Return the [x, y] coordinate for the center point of the cell that contains the specified text.  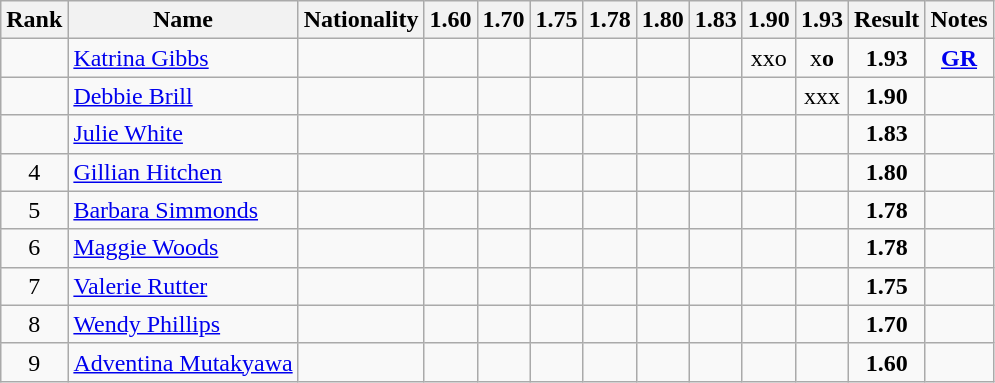
Notes [959, 20]
xxo [768, 58]
xo [822, 58]
8 [34, 324]
Name [183, 20]
Wendy Phillips [183, 324]
Result [886, 20]
6 [34, 248]
7 [34, 286]
Valerie Rutter [183, 286]
Debbie Brill [183, 96]
GR [959, 58]
Gillian Hitchen [183, 172]
5 [34, 210]
Nationality [361, 20]
4 [34, 172]
Katrina Gibbs [183, 58]
Rank [34, 20]
xxx [822, 96]
Maggie Woods [183, 248]
9 [34, 362]
Adventina Mutakyawa [183, 362]
Julie White [183, 134]
Barbara Simmonds [183, 210]
